Scan for the cell matching the given text and deliver its (x, y) coordinate at center. 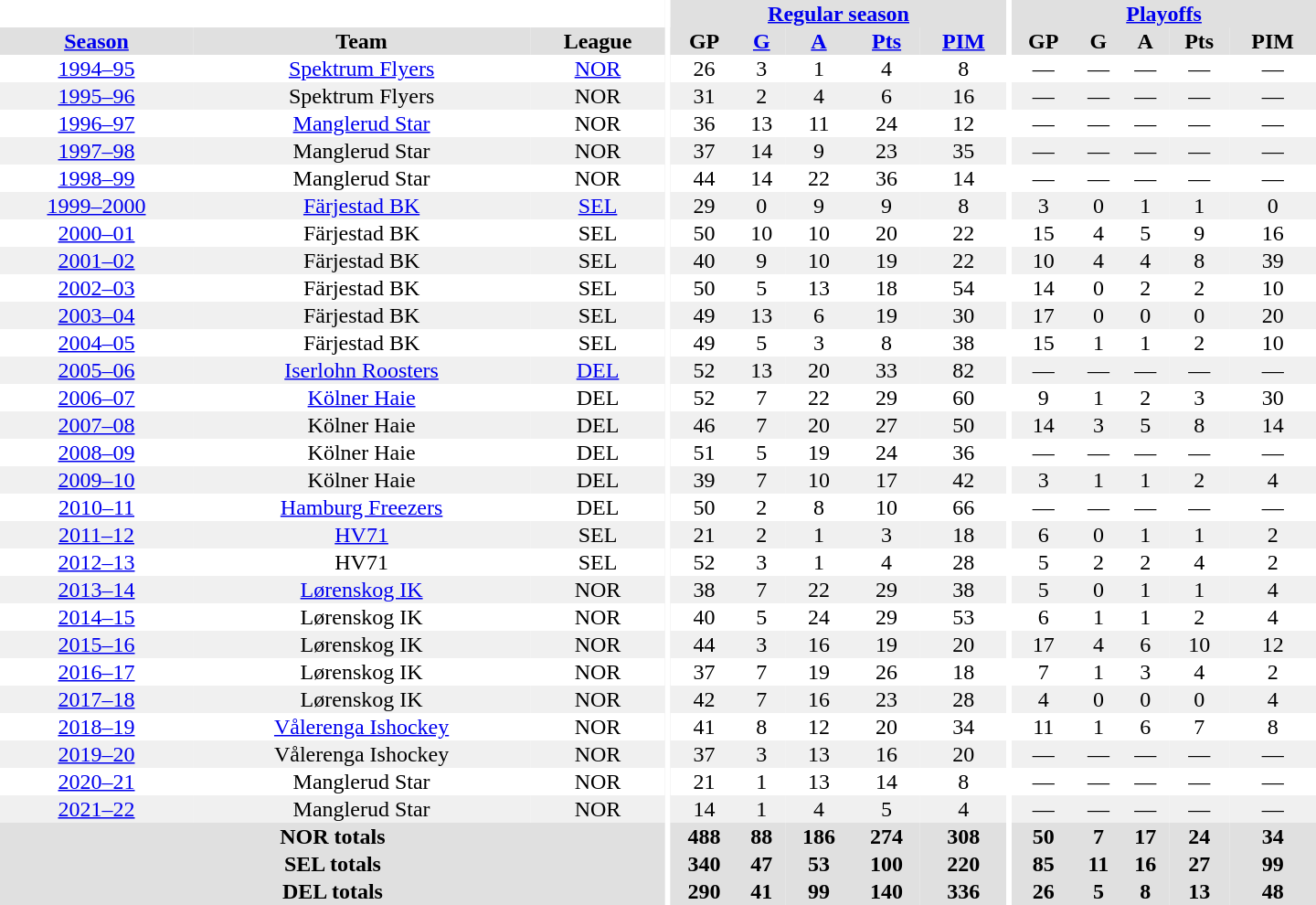
2020–21 (97, 782)
2021–22 (97, 809)
2005–06 (97, 370)
308 (963, 836)
336 (963, 891)
2004–05 (97, 343)
488 (705, 836)
1998–99 (97, 178)
2019–20 (97, 754)
2006–07 (97, 398)
46 (705, 425)
2016–17 (97, 672)
140 (886, 891)
DEL totals (333, 891)
340 (705, 864)
220 (963, 864)
SEL totals (333, 864)
2015–16 (97, 644)
2011–12 (97, 535)
47 (762, 864)
290 (705, 891)
54 (963, 288)
2009–10 (97, 480)
1995–96 (97, 96)
33 (886, 370)
Regular season (839, 14)
1996–97 (97, 123)
2008–09 (97, 452)
2014–15 (97, 617)
Iserlohn Roosters (362, 370)
82 (963, 370)
186 (819, 836)
2012–13 (97, 562)
2013–14 (97, 590)
Team (362, 41)
2017–18 (97, 699)
NOR totals (333, 836)
2018–19 (97, 727)
Hamburg Freezers (362, 507)
2010–11 (97, 507)
2001–02 (97, 261)
1999–2000 (97, 206)
2000–01 (97, 233)
1997–98 (97, 151)
2007–08 (97, 425)
2002–03 (97, 288)
66 (963, 507)
88 (762, 836)
1994–95 (97, 69)
48 (1272, 891)
Season (97, 41)
85 (1044, 864)
31 (705, 96)
274 (886, 836)
Playoffs (1164, 14)
League (598, 41)
60 (963, 398)
51 (705, 452)
100 (886, 864)
2003–04 (97, 315)
35 (963, 151)
